Locate the cell with the specified text and output its [x, y] center coordinate. 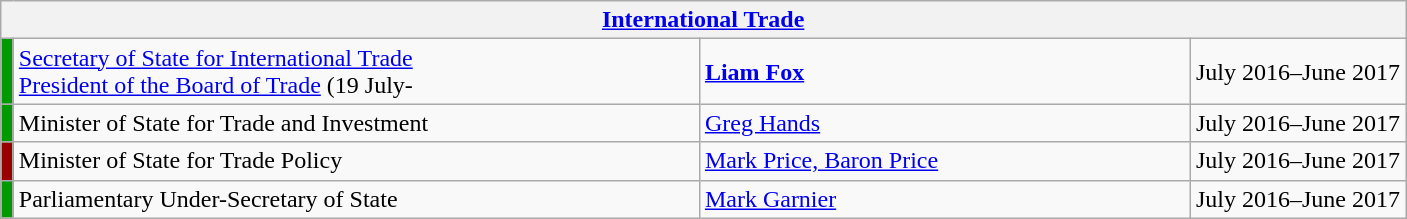
Greg Hands [944, 123]
Mark Price, Baron Price [944, 161]
Mark Garnier [944, 199]
Minister of State for Trade and Investment [356, 123]
Minister of State for Trade Policy [356, 161]
International Trade [704, 20]
Secretary of State for International Trade President of the Board of Trade (19 July- [356, 72]
Liam Fox [944, 72]
Parliamentary Under-Secretary of State [356, 199]
